Return (x, y) of the center of cell containing provided text 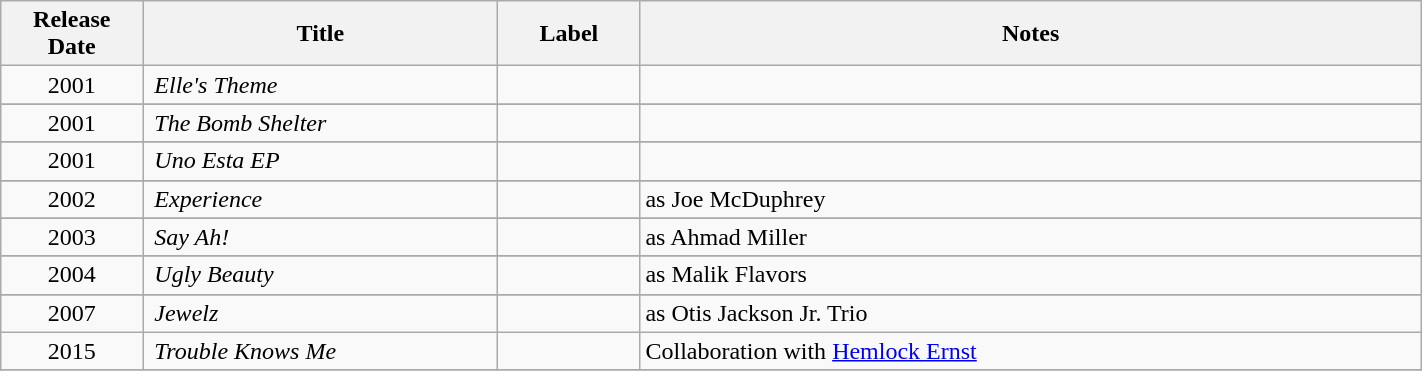
Uno Esta EP (320, 161)
Release Date (72, 34)
Label (569, 34)
as Malik Flavors (1030, 275)
Trouble Knows Me (320, 351)
2007 (72, 313)
Jewelz (320, 313)
as Otis Jackson Jr. Trio (1030, 313)
as Joe McDuphrey (1030, 199)
2002 (72, 199)
Ugly Beauty (320, 275)
Experience (320, 199)
Collaboration with Hemlock Ernst (1030, 351)
2003 (72, 237)
Title (320, 34)
2004 (72, 275)
Elle's Theme (320, 85)
Say Ah! (320, 237)
The Bomb Shelter (320, 123)
Notes (1030, 34)
2015 (72, 351)
as Ahmad Miller (1030, 237)
